Identify which cell holds the provided text, then report its [X, Y] central coordinate. 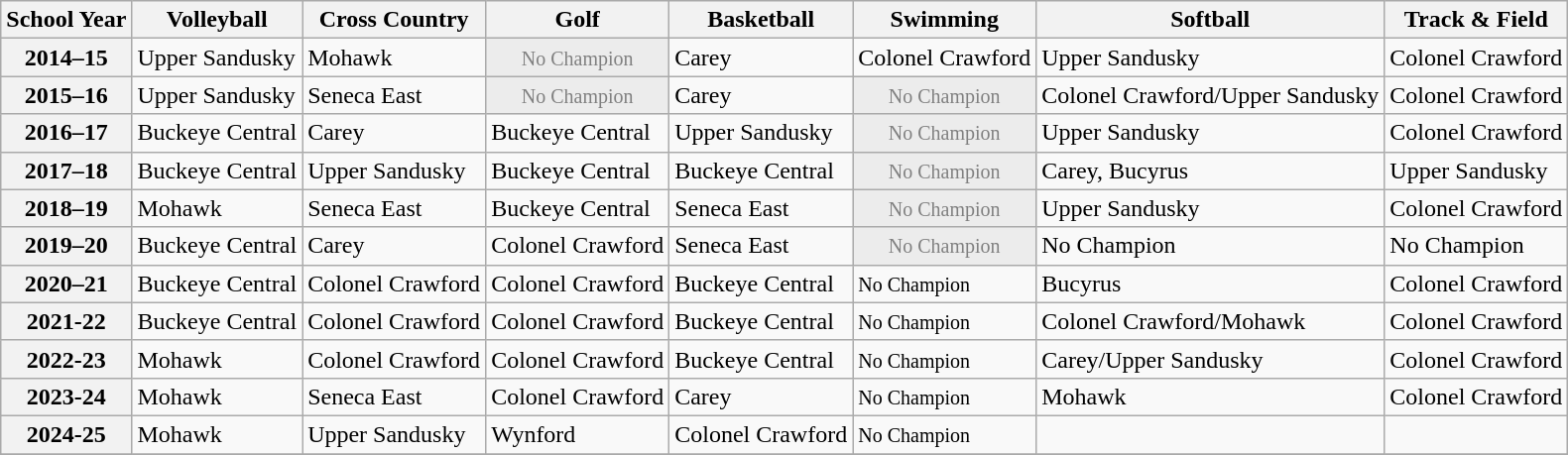
Cross Country [395, 20]
Wynford [577, 434]
Carey/Upper Sandusky [1210, 359]
2023-24 [66, 397]
2021-22 [66, 321]
Carey, Bucyrus [1210, 171]
School Year [66, 20]
2024-25 [66, 434]
2019–20 [66, 246]
Basketball [762, 20]
Volleyball [217, 20]
Colonel Crawford/Mohawk [1210, 321]
2020–21 [66, 284]
2022-23 [66, 359]
Golf [577, 20]
Colonel Crawford/Upper Sandusky [1210, 95]
Bucyrus [1210, 284]
Track & Field [1476, 20]
Softball [1210, 20]
2016–17 [66, 133]
2017–18 [66, 171]
2018–19 [66, 208]
2015–16 [66, 95]
2014–15 [66, 57]
Swimming [944, 20]
